Search for the cell housing the specified text and yield its [x, y] center coordinate. 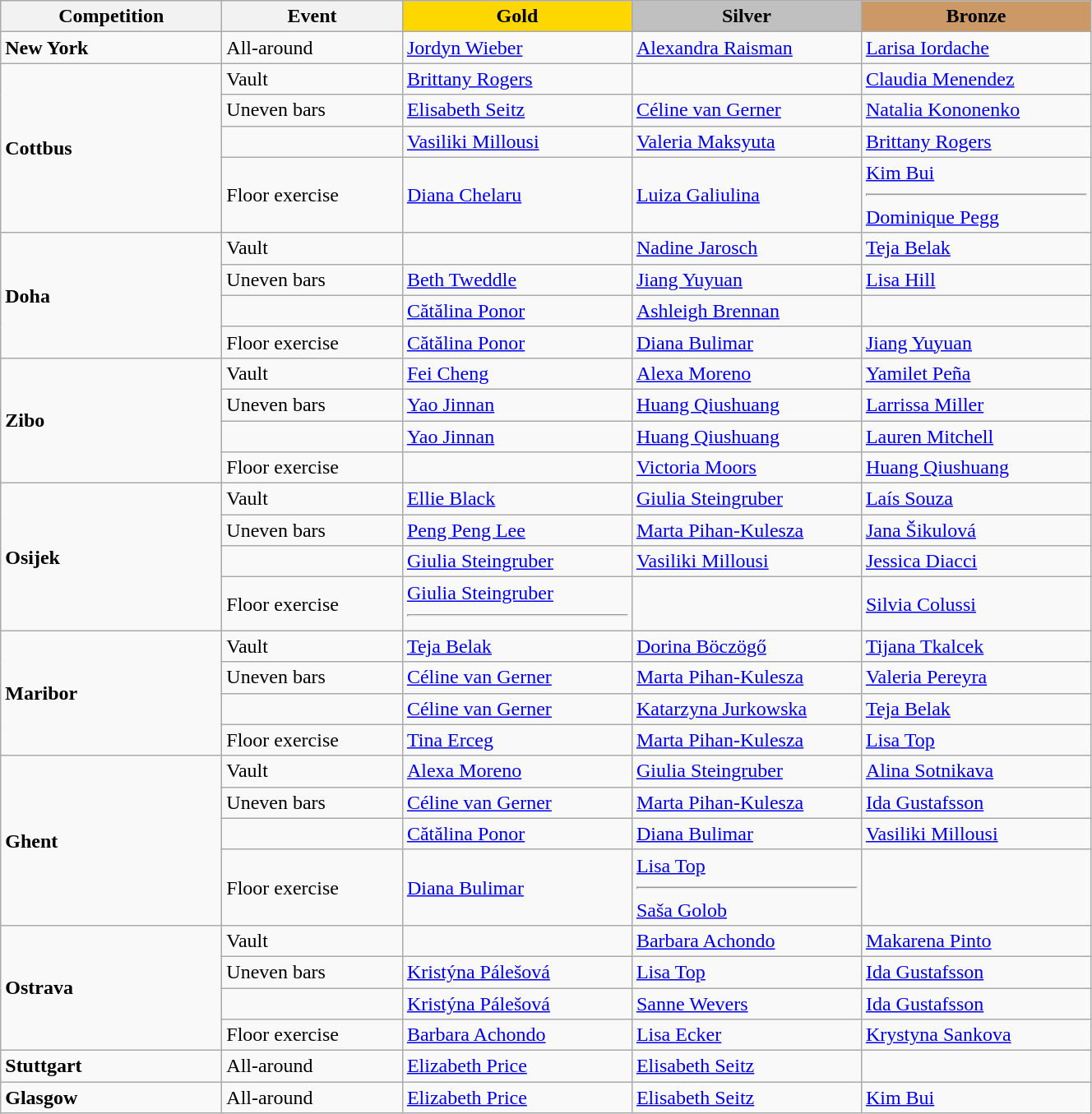
Valeria Pereyra [975, 677]
Lisa Ecker [747, 1035]
Glasgow [112, 1098]
Silver [747, 16]
Bronze [975, 16]
Yamilet Peña [975, 373]
Tijana Tkalcek [975, 646]
Alexandra Raisman [747, 48]
Victoria Moors [747, 468]
Gold [516, 16]
Zibo [112, 420]
Beth Tweddle [516, 280]
Ostrava [112, 987]
Ellie Black [516, 499]
Laís Souza [975, 499]
Maribor [112, 693]
Claudia Menendez [975, 79]
Tina Erceg [516, 740]
Jessica Diacci [975, 562]
Dorina Böczögő [747, 646]
Nadine Jarosch [747, 248]
Katarzyna Jurkowska [747, 709]
Ghent [112, 840]
Lisa Top Saša Golob [747, 887]
Valeria Maksyuta [747, 141]
Diana Chelaru [516, 195]
Lauren Mitchell [975, 437]
Luiza Galiulina [747, 195]
Stuttgart [112, 1066]
Krystyna Sankova [975, 1035]
Doha [112, 295]
Jana Šikulová [975, 530]
Jordyn Wieber [516, 48]
Natalia Kononenko [975, 110]
Makarena Pinto [975, 941]
Cottbus [112, 148]
Kim Bui Dominique Pegg [975, 195]
Sanne Wevers [747, 1004]
Silvia Colussi [975, 603]
Ashleigh Brennan [747, 311]
Larrissa Miller [975, 404]
Peng Peng Lee [516, 530]
Osijek [112, 557]
Larisa Iordache [975, 48]
New York [112, 48]
Competition [112, 16]
Alina Sotnikava [975, 771]
Fei Cheng [516, 373]
Kim Bui [975, 1098]
Event [312, 16]
Lisa Hill [975, 280]
